Scan for the cell matching the given text and deliver its [X, Y] coordinate at center. 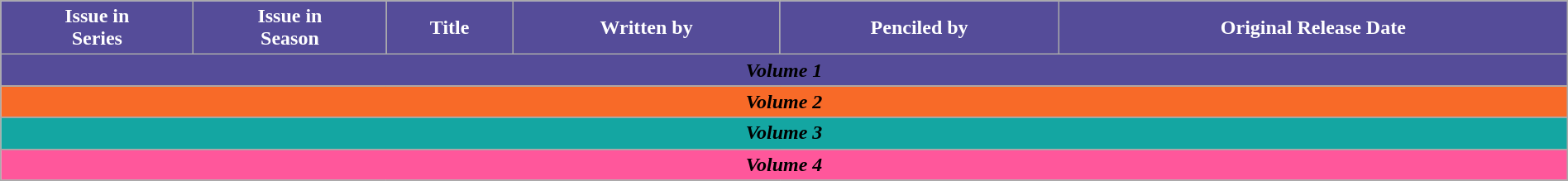
Written by [646, 28]
Title [450, 28]
Volume 1 [784, 70]
Volume 4 [784, 164]
Original Release Date [1313, 28]
Volume 3 [784, 133]
Issue inSeries [98, 28]
Issue inSeason [289, 28]
Volume 2 [784, 102]
Penciled by [920, 28]
